Identify which cell holds the provided text, then report its [x, y] central coordinate. 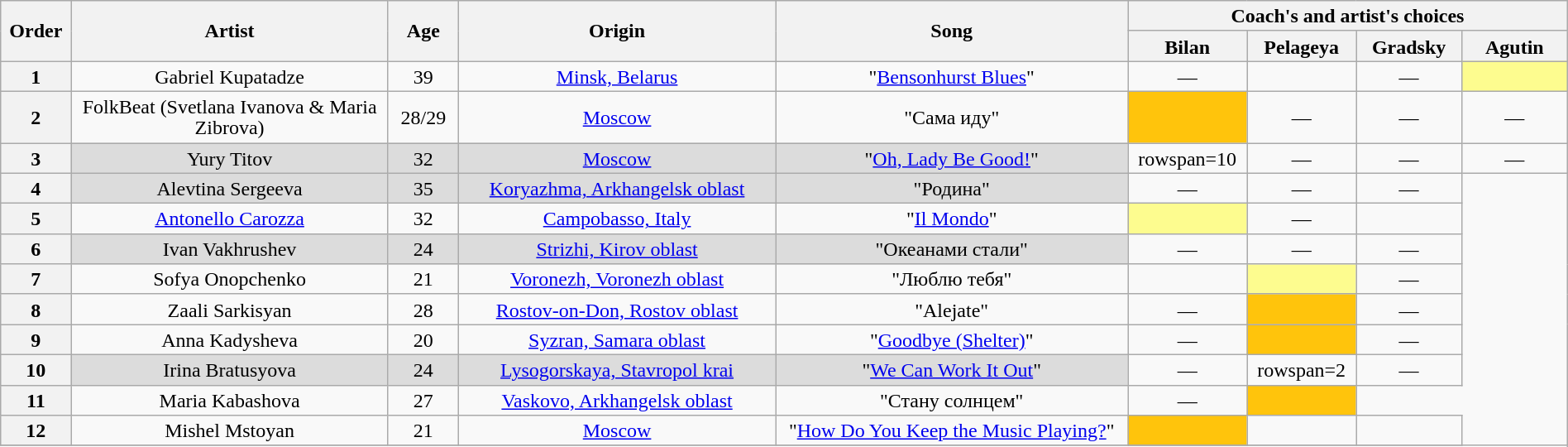
rowspan=10 [1188, 157]
"Стану солнцем" [952, 401]
FolkBeat (Svetlana Ivanova & Maria Zibrova) [230, 117]
Gabriel Kupatadze [230, 76]
10 [36, 369]
Alevtina Sergeeva [230, 189]
"Сама иду" [952, 117]
Sofya Onopchenko [230, 280]
39 [423, 76]
"Родина" [952, 189]
Zaali Sarkisyan [230, 310]
Vaskovo, Arkhangelsk oblast [617, 401]
"Океанами стали" [952, 248]
Order [36, 31]
"Oh, Lady Be Good!" [952, 157]
2 [36, 117]
Antonello Carozza [230, 219]
"Goodbye (Shelter)" [952, 339]
3 [36, 157]
Ivan Vakhrushev [230, 248]
11 [36, 401]
Strizhi, Kirov oblast [617, 248]
Anna Kadysheva [230, 339]
Song [952, 31]
Lysogorskaya, Stavropol krai [617, 369]
Origin [617, 31]
28 [423, 310]
Minsk, Belarus [617, 76]
Gradsky [1409, 46]
"Люблю тебя" [952, 280]
Coach's and artist's choices [1348, 17]
Rostov-on-Don, Rostov oblast [617, 310]
1 [36, 76]
Irina Bratusyova [230, 369]
Koryazhma, Arkhangelsk oblast [617, 189]
Maria Kabashova [230, 401]
Pelageya [1302, 46]
"Alejate" [952, 310]
8 [36, 310]
Campobasso, Italy [617, 219]
Artist [230, 31]
Yury Titov [230, 157]
Age [423, 31]
"Il Mondo" [952, 219]
27 [423, 401]
7 [36, 280]
Voronezh, Voronezh oblast [617, 280]
9 [36, 339]
"We Can Work It Out" [952, 369]
6 [36, 248]
"How Do You Keep the Music Playing?" [952, 430]
Agutin [1514, 46]
5 [36, 219]
28/29 [423, 117]
4 [36, 189]
12 [36, 430]
Syzran, Samara oblast [617, 339]
Bilan [1188, 46]
rowspan=2 [1302, 369]
20 [423, 339]
"Bensonhurst Blues" [952, 76]
Mishel Mstoyan [230, 430]
35 [423, 189]
